Scan for the cell matching the given text and deliver its (x, y) coordinate at center. 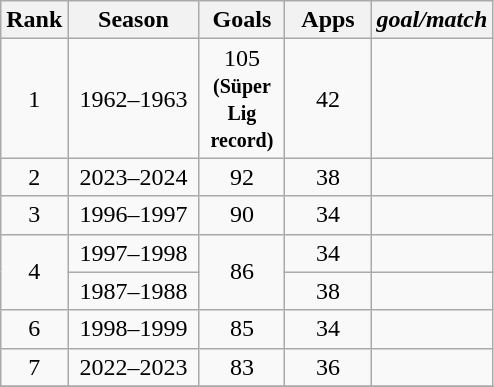
1987–1988 (134, 291)
6 (34, 329)
92 (242, 177)
goal/match (432, 20)
42 (328, 98)
2022–2023 (134, 367)
86 (242, 272)
Apps (328, 20)
2023–2024 (134, 177)
2 (34, 177)
36 (328, 367)
7 (34, 367)
Goals (242, 20)
83 (242, 367)
1997–1998 (134, 253)
Season (134, 20)
4 (34, 272)
90 (242, 215)
1998–1999 (134, 329)
85 (242, 329)
1 (34, 98)
Rank (34, 20)
3 (34, 215)
1962–1963 (134, 98)
105 (Süper Lig record) (242, 98)
1996–1997 (134, 215)
